From the cell containing the given text, extract its center point as (X, Y) coordinate. 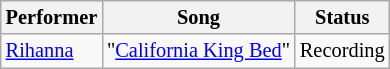
"California King Bed" (198, 51)
Performer (52, 17)
Status (342, 17)
Song (198, 17)
Rihanna (52, 51)
Recording (342, 51)
